From the cell containing the given text, extract its center point as [x, y] coordinate. 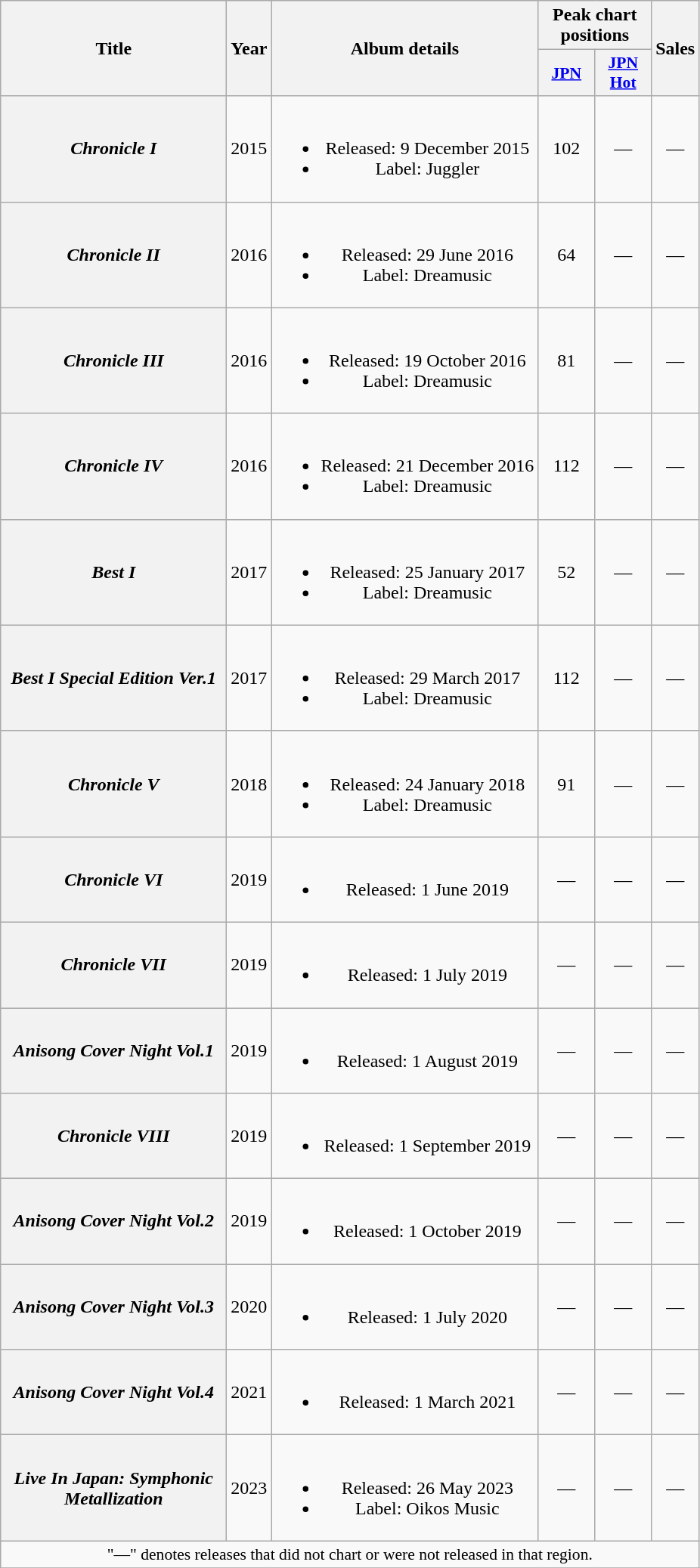
Released: 9 December 2015Label: Juggler [405, 149]
Released: 29 March 2017Label: Dreamusic [405, 678]
Best I Special Edition Ver.1 [113, 678]
Anisong Cover Night Vol.1 [113, 1050]
2018 [249, 784]
Released: 21 December 2016Label: Dreamusic [405, 466]
Year [249, 48]
Released: 19 October 2016Label: Dreamusic [405, 360]
52 [567, 572]
Title [113, 48]
Anisong Cover Night Vol.3 [113, 1307]
2023 [249, 1488]
Chronicle II [113, 255]
JPN [567, 73]
2015 [249, 149]
91 [567, 784]
Released: 25 January 2017Label: Dreamusic [405, 572]
Released: 24 January 2018Label: Dreamusic [405, 784]
Anisong Cover Night Vol.2 [113, 1221]
Released: 1 August 2019 [405, 1050]
Live In Japan: Symphonic Metallization [113, 1488]
Chronicle VII [113, 964]
Album details [405, 48]
Released: 1 July 2020 [405, 1307]
2021 [249, 1392]
2020 [249, 1307]
Chronicle I [113, 149]
81 [567, 360]
Released: 1 March 2021 [405, 1392]
Best I [113, 572]
Released: 1 July 2019 [405, 964]
Sales [676, 48]
Chronicle IV [113, 466]
102 [567, 149]
Chronicle III [113, 360]
Released: 26 May 2023Label: Oikos Music [405, 1488]
Peak chart positions [595, 26]
Released: 29 June 2016Label: Dreamusic [405, 255]
Anisong Cover Night Vol.4 [113, 1392]
Chronicle VI [113, 880]
64 [567, 255]
Released: 1 September 2019 [405, 1137]
JPNHot [623, 73]
Released: 1 June 2019 [405, 880]
Chronicle V [113, 784]
Released: 1 October 2019 [405, 1221]
"—" denotes releases that did not chart or were not released in that region. [350, 1554]
Chronicle VIII [113, 1137]
